Capture the cell that displays the provided text and extract its [X, Y] central coordinate. 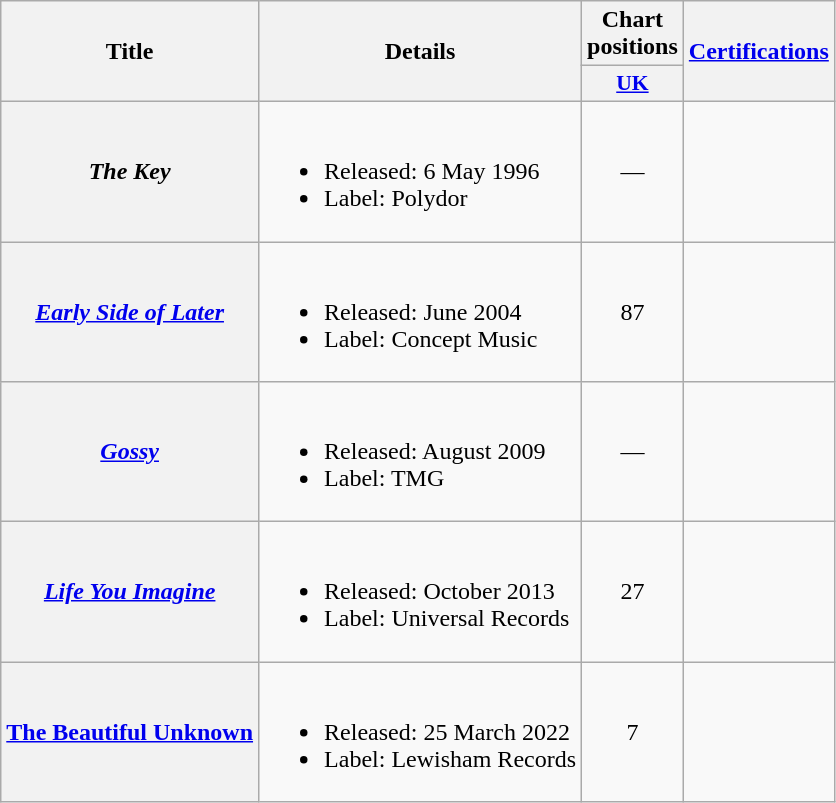
27 [633, 592]
The Key [130, 171]
The Beautiful Unknown [130, 732]
Released: August 2009Label: TMG [420, 452]
Released: 6 May 1996Label: Polydor [420, 171]
87 [633, 312]
Title [130, 52]
Early Side of Later [130, 312]
Details [420, 52]
Released: 25 March 2022Label: Lewisham Records [420, 732]
UK [633, 84]
Released: October 2013Label: Universal Records [420, 592]
Gossy [130, 452]
Certifications [758, 52]
7 [633, 732]
Life You Imagine [130, 592]
Released: June 2004Label: Concept Music [420, 312]
Chart positions [633, 34]
